Pinpoint the cell where the given text exists, returning its (x, y) midpoint coordinate. 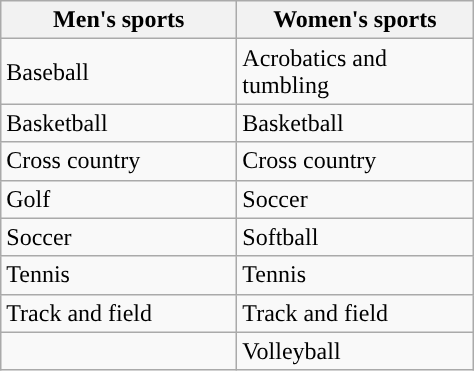
Acrobatics and tumbling (355, 72)
Women's sports (355, 20)
Baseball (119, 72)
Men's sports (119, 20)
Softball (355, 237)
Volleyball (355, 351)
Golf (119, 199)
